Locate the cell with the specified text and output its [X, Y] center coordinate. 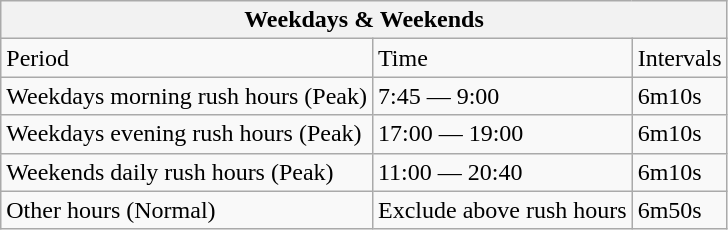
Exclude above rush hours [502, 210]
Weekdays evening rush hours (Peak) [187, 134]
Intervals [680, 58]
Weekends daily rush hours (Peak) [187, 172]
Weekdays morning rush hours (Peak) [187, 96]
11:00 — 20:40 [502, 172]
Period [187, 58]
6m50s [680, 210]
Other hours (Normal) [187, 210]
Time [502, 58]
Weekdays & Weekends [364, 20]
7:45 — 9:00 [502, 96]
17:00 — 19:00 [502, 134]
